Pinpoint the cell where the given text exists, returning its [X, Y] midpoint coordinate. 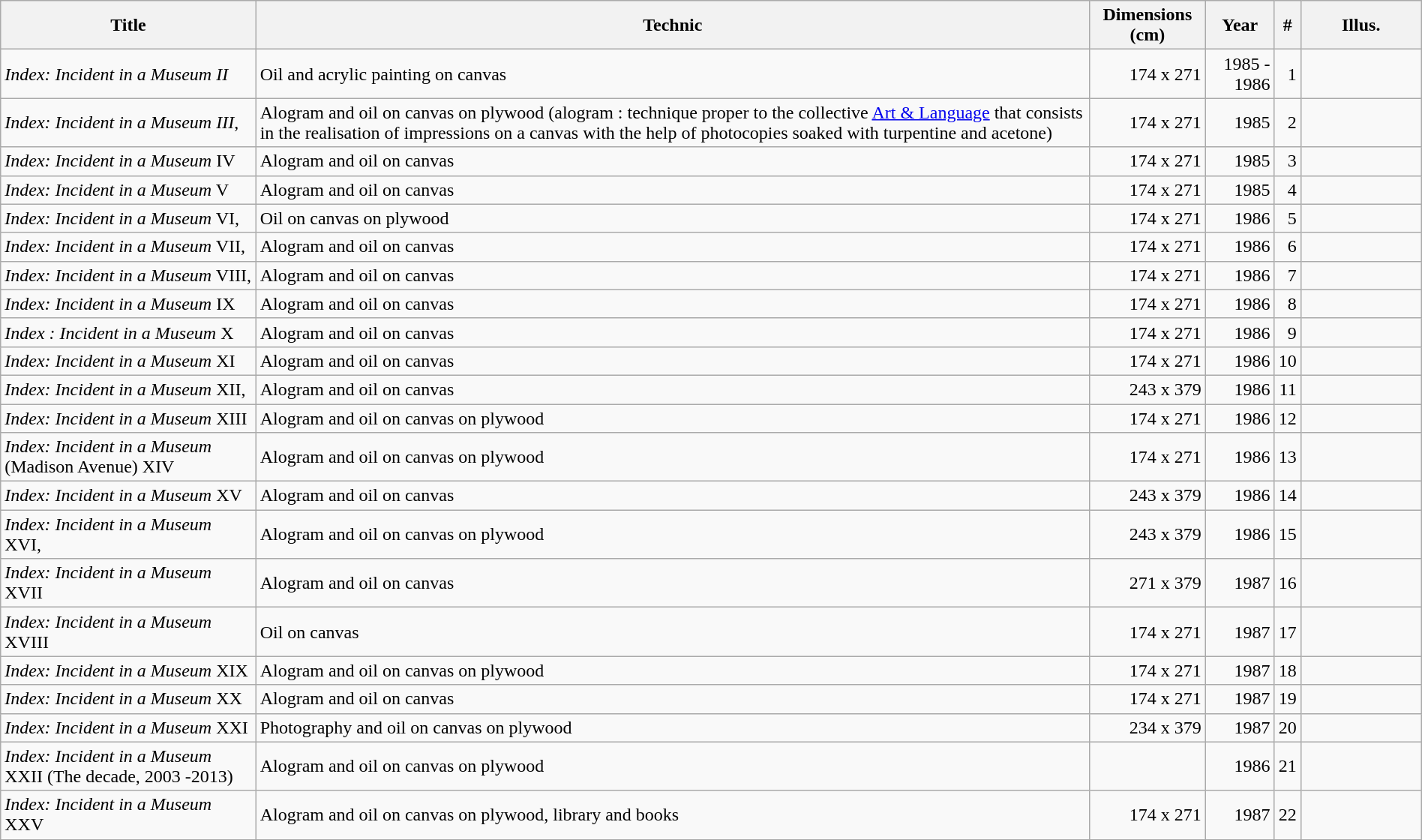
13 [1287, 457]
Index: Incident in a Museum XV [128, 496]
Alogram and oil on canvas on plywood, library and books [672, 814]
Title [128, 25]
234 x 379 [1147, 727]
14 [1287, 496]
1985 - 1986 [1240, 73]
Index: Incident in a Museum (Madison Avenue) XIV [128, 457]
Index: Incident in a Museum XX [128, 699]
# [1287, 25]
21 [1287, 766]
Index: Incident in a Museum XXI [128, 727]
5 [1287, 218]
Index: Incident in a Museum VII, [128, 247]
Index: Incident in a Museum XVIII [128, 631]
271 x 379 [1147, 583]
3 [1287, 161]
4 [1287, 190]
Technic [672, 25]
Index: Incident in a Museum XI [128, 361]
22 [1287, 814]
Oil on canvas on plywood [672, 218]
Oil and acrylic painting on canvas [672, 73]
8 [1287, 304]
15 [1287, 534]
16 [1287, 583]
Index: Incident in a Museum XII, [128, 389]
Oil on canvas [672, 631]
Index: Incident in a Museum XXV [128, 814]
Index: Incident in a Museum XVII [128, 583]
Index: Incident in a Museum IV [128, 161]
18 [1287, 670]
10 [1287, 361]
Index: Incident in a Museum II [128, 73]
9 [1287, 332]
6 [1287, 247]
12 [1287, 418]
Year [1240, 25]
Index: Incident in a Museum XXII (The decade, 2003 -2013) [128, 766]
19 [1287, 699]
Index: Incident in a Museum XIII [128, 418]
11 [1287, 389]
7 [1287, 275]
Index: Incident in a Museum V [128, 190]
Photography and oil on canvas on plywood [672, 727]
17 [1287, 631]
Index: Incident in a Museum IX [128, 304]
Index: Incident in a Museum VIII, [128, 275]
Index: Incident in a Museum VI, [128, 218]
Dimensions (cm) [1147, 25]
1 [1287, 73]
Index: Incident in a Museum XVI, [128, 534]
20 [1287, 727]
Index: Incident in a Museum XIX [128, 670]
Index: Incident in a Museum III, [128, 123]
Index : Incident in a Museum X [128, 332]
Illus. [1360, 25]
2 [1287, 123]
